For the text-containing cell, return its midpoint in (x, y) coordinate format. 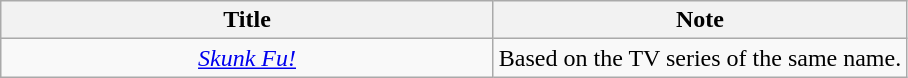
Title (248, 20)
Note (700, 20)
Based on the TV series of the same name. (700, 58)
Skunk Fu! (248, 58)
